Find where the given text appears and provide that cell's center as [x, y] coordinate. 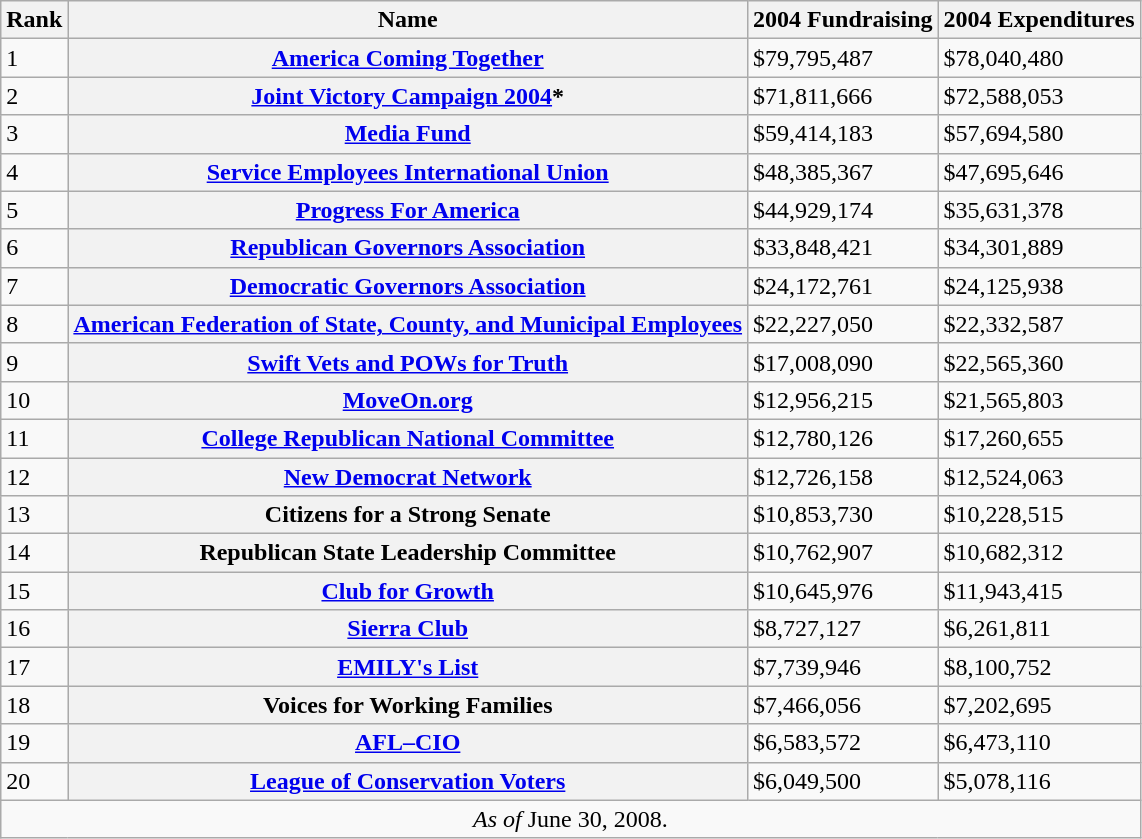
6 [34, 248]
5 [34, 210]
$34,301,889 [1039, 248]
As of June 30, 2008. [570, 819]
MoveOn.org [408, 400]
American Federation of State, County, and Municipal Employees [408, 324]
$12,726,158 [843, 477]
$7,739,946 [843, 667]
11 [34, 438]
9 [34, 362]
$7,202,695 [1039, 705]
$79,795,487 [843, 58]
$6,583,572 [843, 743]
$8,727,127 [843, 629]
New Democrat Network [408, 477]
19 [34, 743]
$35,631,378 [1039, 210]
$57,694,580 [1039, 134]
$17,008,090 [843, 362]
$24,125,938 [1039, 286]
Swift Vets and POWs for Truth [408, 362]
$10,853,730 [843, 515]
2 [34, 96]
$44,929,174 [843, 210]
America Coming Together [408, 58]
$10,645,976 [843, 591]
$5,078,116 [1039, 781]
$12,956,215 [843, 400]
2004 Fundraising [843, 20]
$7,466,056 [843, 705]
$10,228,515 [1039, 515]
2004 Expenditures [1039, 20]
$6,049,500 [843, 781]
8 [34, 324]
15 [34, 591]
12 [34, 477]
College Republican National Committee [408, 438]
$17,260,655 [1039, 438]
Citizens for a Strong Senate [408, 515]
$59,414,183 [843, 134]
$22,227,050 [843, 324]
$6,261,811 [1039, 629]
$78,040,480 [1039, 58]
$22,565,360 [1039, 362]
16 [34, 629]
$71,811,666 [843, 96]
$11,943,415 [1039, 591]
4 [34, 172]
Sierra Club [408, 629]
7 [34, 286]
17 [34, 667]
Name [408, 20]
EMILY's List [408, 667]
Service Employees International Union [408, 172]
$8,100,752 [1039, 667]
League of Conservation Voters [408, 781]
$12,780,126 [843, 438]
Progress For America [408, 210]
$10,682,312 [1039, 553]
Joint Victory Campaign 2004* [408, 96]
$48,385,367 [843, 172]
$21,565,803 [1039, 400]
$72,588,053 [1039, 96]
1 [34, 58]
Republican State Leadership Committee [408, 553]
$33,848,421 [843, 248]
Democratic Governors Association [408, 286]
13 [34, 515]
14 [34, 553]
$24,172,761 [843, 286]
$6,473,110 [1039, 743]
Republican Governors Association [408, 248]
3 [34, 134]
$22,332,587 [1039, 324]
10 [34, 400]
Media Fund [408, 134]
18 [34, 705]
20 [34, 781]
Club for Growth [408, 591]
AFL–CIO [408, 743]
$47,695,646 [1039, 172]
$12,524,063 [1039, 477]
Rank [34, 20]
$10,762,907 [843, 553]
Voices for Working Families [408, 705]
